Find where the given text appears and provide that cell's center as [x, y] coordinate. 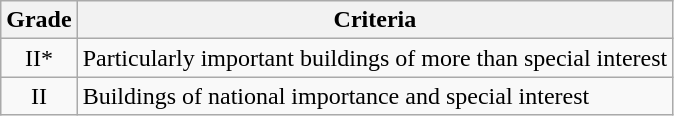
Particularly important buildings of more than special interest [375, 58]
Grade [39, 20]
Buildings of national importance and special interest [375, 96]
II* [39, 58]
Criteria [375, 20]
II [39, 96]
